Return [X, Y] of the center of cell containing provided text 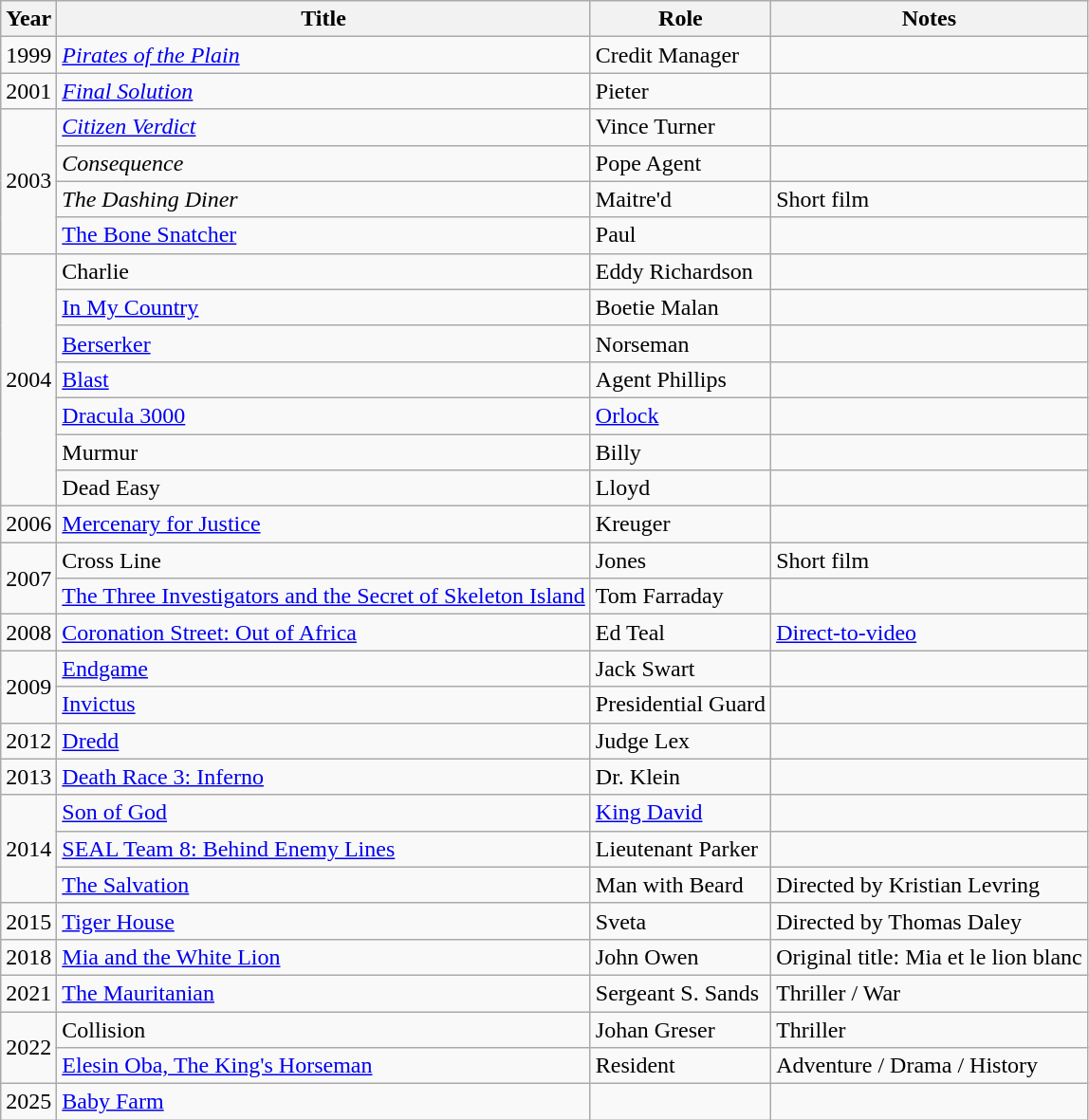
Billy [680, 452]
Invictus [323, 705]
Man with Beard [680, 885]
Sveta [680, 921]
Boetie Malan [680, 307]
Thriller / War [930, 993]
Maitre'd [680, 199]
Jones [680, 560]
2021 [28, 993]
Paul [680, 235]
Agent Phillips [680, 379]
The Bone Snatcher [323, 235]
2013 [28, 777]
Eddy Richardson [680, 271]
Pieter [680, 91]
The Dashing Diner [323, 199]
2009 [28, 687]
Year [28, 19]
Dredd [323, 741]
2003 [28, 181]
Presidential Guard [680, 705]
Norseman [680, 343]
Title [323, 19]
Kreuger [680, 524]
2008 [28, 633]
Directed by Kristian Levring [930, 885]
2022 [28, 1047]
Consequence [323, 163]
Mia and the White Lion [323, 957]
Berserker [323, 343]
Thriller [930, 1029]
Adventure / Drama / History [930, 1066]
In My Country [323, 307]
Direct-to-video [930, 633]
Elesin Oba, The King's Horseman [323, 1066]
The Mauritanian [323, 993]
Tom Farraday [680, 597]
Blast [323, 379]
2001 [28, 91]
2015 [28, 921]
Resident [680, 1066]
Son of God [323, 813]
The Salvation [323, 885]
Dead Easy [323, 488]
Judge Lex [680, 741]
Citizen Verdict [323, 127]
Cross Line [323, 560]
Final Solution [323, 91]
Ed Teal [680, 633]
Directed by Thomas Daley [930, 921]
2018 [28, 957]
Pirates of the Plain [323, 55]
Johan Greser [680, 1029]
Death Race 3: Inferno [323, 777]
King David [680, 813]
Pope Agent [680, 163]
Sergeant S. Sands [680, 993]
Original title: Mia et le lion blanc [930, 957]
2004 [28, 379]
Notes [930, 19]
Orlock [680, 415]
John Owen [680, 957]
Baby Farm [323, 1102]
Collision [323, 1029]
SEAL Team 8: Behind Enemy Lines [323, 849]
Murmur [323, 452]
Dr. Klein [680, 777]
2025 [28, 1102]
2014 [28, 849]
Tiger House [323, 921]
Vince Turner [680, 127]
The Three Investigators and the Secret of Skeleton Island [323, 597]
2012 [28, 741]
Endgame [323, 669]
2006 [28, 524]
Mercenary for Justice [323, 524]
Lloyd [680, 488]
Role [680, 19]
Lieutenant Parker [680, 849]
2007 [28, 578]
1999 [28, 55]
Charlie [323, 271]
Coronation Street: Out of Africa [323, 633]
Credit Manager [680, 55]
Dracula 3000 [323, 415]
Jack Swart [680, 669]
